Return [x, y] of the center of cell containing provided text 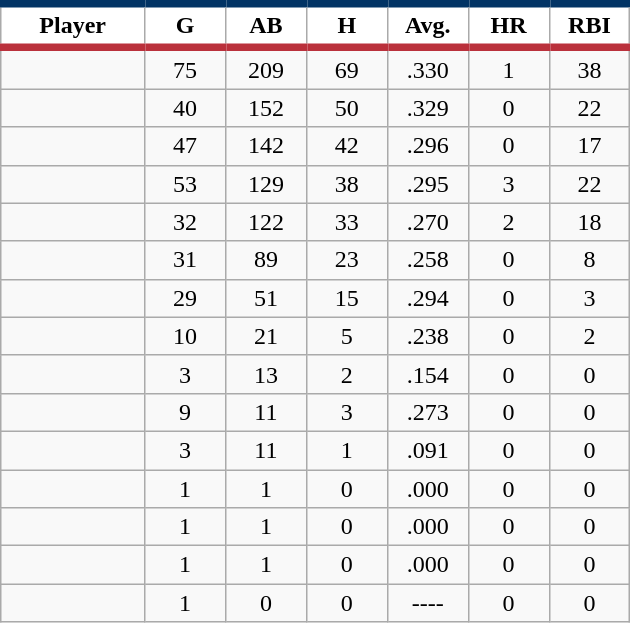
.294 [428, 298]
---- [428, 603]
10 [186, 336]
Player [73, 26]
152 [266, 108]
H [346, 26]
.329 [428, 108]
32 [186, 222]
.296 [428, 146]
18 [590, 222]
23 [346, 260]
75 [186, 68]
122 [266, 222]
69 [346, 68]
8 [590, 260]
5 [346, 336]
47 [186, 146]
.091 [428, 450]
42 [346, 146]
.330 [428, 68]
9 [186, 412]
.273 [428, 412]
21 [266, 336]
31 [186, 260]
.238 [428, 336]
29 [186, 298]
.154 [428, 374]
209 [266, 68]
33 [346, 222]
Avg. [428, 26]
50 [346, 108]
129 [266, 184]
89 [266, 260]
.295 [428, 184]
142 [266, 146]
RBI [590, 26]
HR [508, 26]
.270 [428, 222]
AB [266, 26]
17 [590, 146]
.258 [428, 260]
13 [266, 374]
15 [346, 298]
51 [266, 298]
53 [186, 184]
40 [186, 108]
G [186, 26]
